Return [X, Y] of the center of cell containing provided text 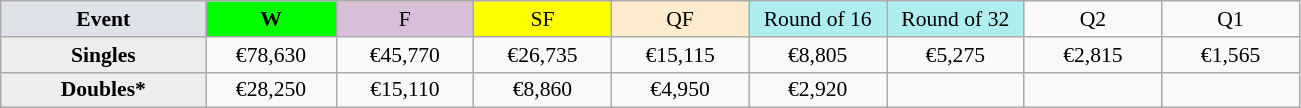
Doubles* [104, 90]
SF [543, 19]
€28,250 [271, 90]
F [405, 19]
Singles [104, 55]
Q2 [1093, 19]
Q1 [1231, 19]
€5,275 [955, 55]
Round of 32 [955, 19]
€4,950 [680, 90]
Event [104, 19]
€15,115 [680, 55]
€45,770 [405, 55]
€15,110 [405, 90]
€8,805 [818, 55]
€2,815 [1093, 55]
QF [680, 19]
€26,735 [543, 55]
Round of 16 [818, 19]
€8,860 [543, 90]
€78,630 [271, 55]
€2,920 [818, 90]
€1,565 [1231, 55]
W [271, 19]
